Detect which cell encompasses the target text, then output its [x, y] center coordinate. 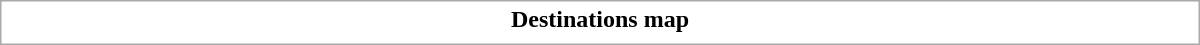
Destinations map [600, 19]
